Find where the given text appears and provide that cell's center as (x, y) coordinate. 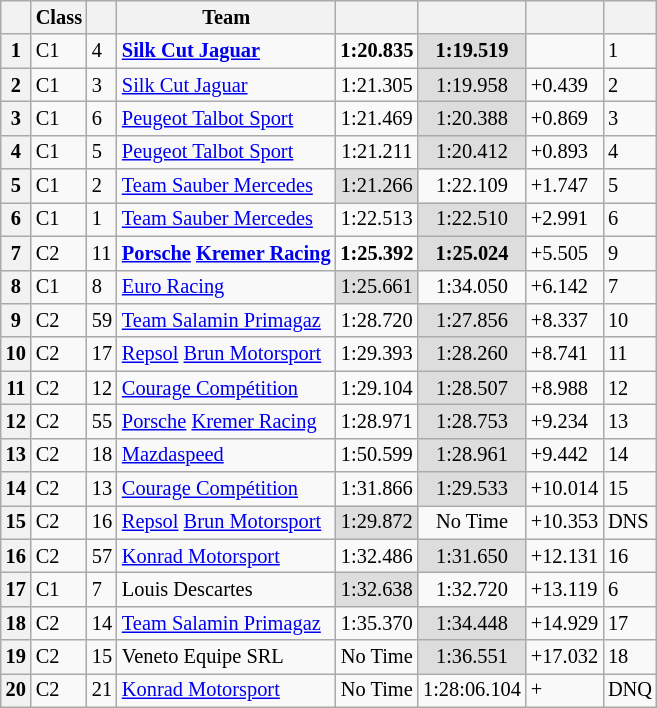
1:28.753 (472, 421)
1:22.513 (376, 219)
+1.747 (564, 186)
1:25.024 (472, 253)
+0.893 (564, 152)
+9.442 (564, 455)
Veneto Equipe SRL (226, 657)
DNQ (630, 690)
+2.991 (564, 219)
1:21.211 (376, 152)
DNS (630, 522)
59 (102, 320)
+9.234 (564, 421)
1:28.720 (376, 320)
+10.353 (564, 522)
1:20.412 (472, 152)
1:25.392 (376, 253)
Mazdaspeed (226, 455)
Class (59, 17)
+8.337 (564, 320)
1:28.260 (472, 354)
1:20.388 (472, 118)
+12.131 (564, 556)
+ (564, 690)
21 (102, 690)
1:28:06.104 (472, 690)
Euro Racing (226, 287)
1:19.519 (472, 51)
1:34.448 (472, 623)
57 (102, 556)
20 (16, 690)
+8.741 (564, 354)
1:27.856 (472, 320)
1:34.050 (472, 287)
1:31.650 (472, 556)
1:32.486 (376, 556)
1:32.720 (472, 589)
+17.032 (564, 657)
1:29.533 (472, 489)
+0.869 (564, 118)
Team (226, 17)
1:35.370 (376, 623)
+5.505 (564, 253)
1:28.961 (472, 455)
+0.439 (564, 85)
1:32.638 (376, 589)
1:21.469 (376, 118)
1:28.507 (472, 388)
1:21.305 (376, 85)
1:29.872 (376, 522)
1:21.266 (376, 186)
1:28.971 (376, 421)
1:36.551 (472, 657)
1:31.866 (376, 489)
+8.988 (564, 388)
+14.929 (564, 623)
1:25.661 (376, 287)
1:22.109 (472, 186)
1:22.510 (472, 219)
+13.119 (564, 589)
Louis Descartes (226, 589)
1:50.599 (376, 455)
55 (102, 421)
1:20.835 (376, 51)
1:29.393 (376, 354)
+10.014 (564, 489)
19 (16, 657)
+6.142 (564, 287)
1:29.104 (376, 388)
1:19.958 (472, 85)
